Extract the [x, y] coordinate from the center of the cell holding the provided text.  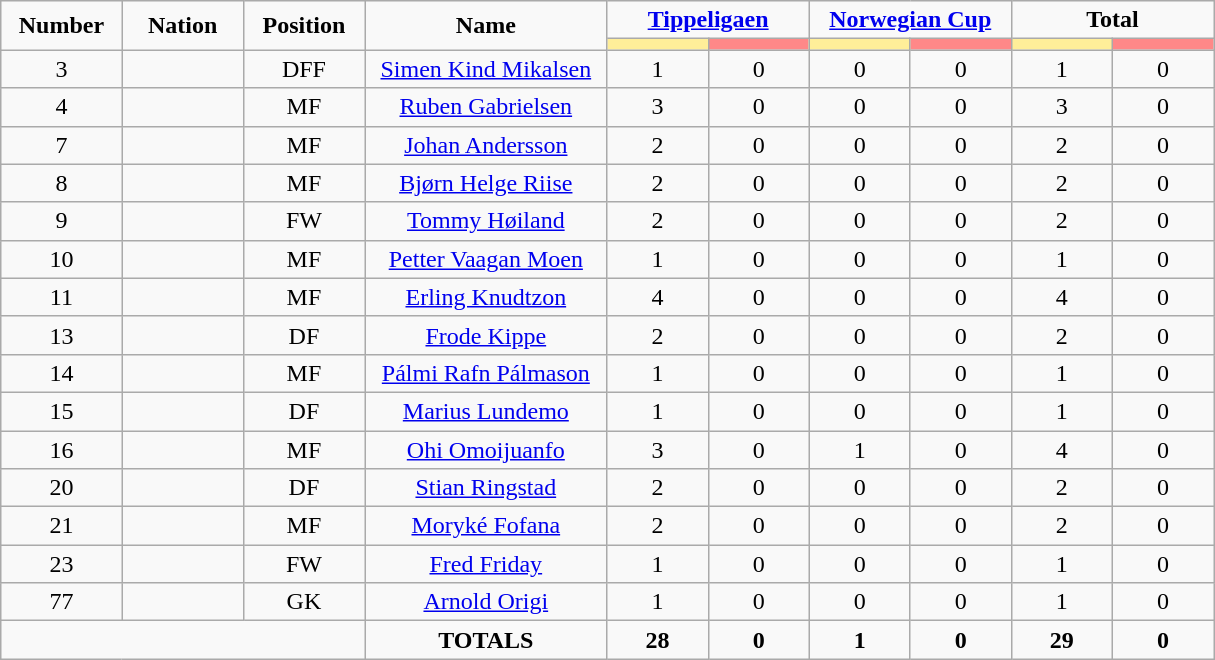
23 [62, 564]
Frode Kippe [486, 335]
Simen Kind Mikalsen [486, 69]
DFF [304, 69]
Marius Lundemo [486, 411]
Pálmi Rafn Pálmason [486, 373]
77 [62, 602]
TOTALS [486, 640]
Stian Ringstad [486, 488]
10 [62, 259]
Johan Andersson [486, 145]
GK [304, 602]
Total [1112, 20]
Fred Friday [486, 564]
8 [62, 183]
15 [62, 411]
11 [62, 297]
Tippeligaen [708, 20]
16 [62, 449]
Number [62, 26]
Nation [182, 26]
28 [658, 640]
Petter Vaagan Moen [486, 259]
Ruben Gabrielsen [486, 107]
Ohi Omoijuanfo [486, 449]
Name [486, 26]
Bjørn Helge Riise [486, 183]
7 [62, 145]
20 [62, 488]
21 [62, 526]
Erling Knudtzon [486, 297]
29 [1062, 640]
Norwegian Cup [910, 20]
Tommy Høiland [486, 221]
Arnold Origi [486, 602]
Moryké Fofana [486, 526]
Position [304, 26]
14 [62, 373]
13 [62, 335]
9 [62, 221]
